Scan for the cell matching the given text and deliver its [X, Y] coordinate at center. 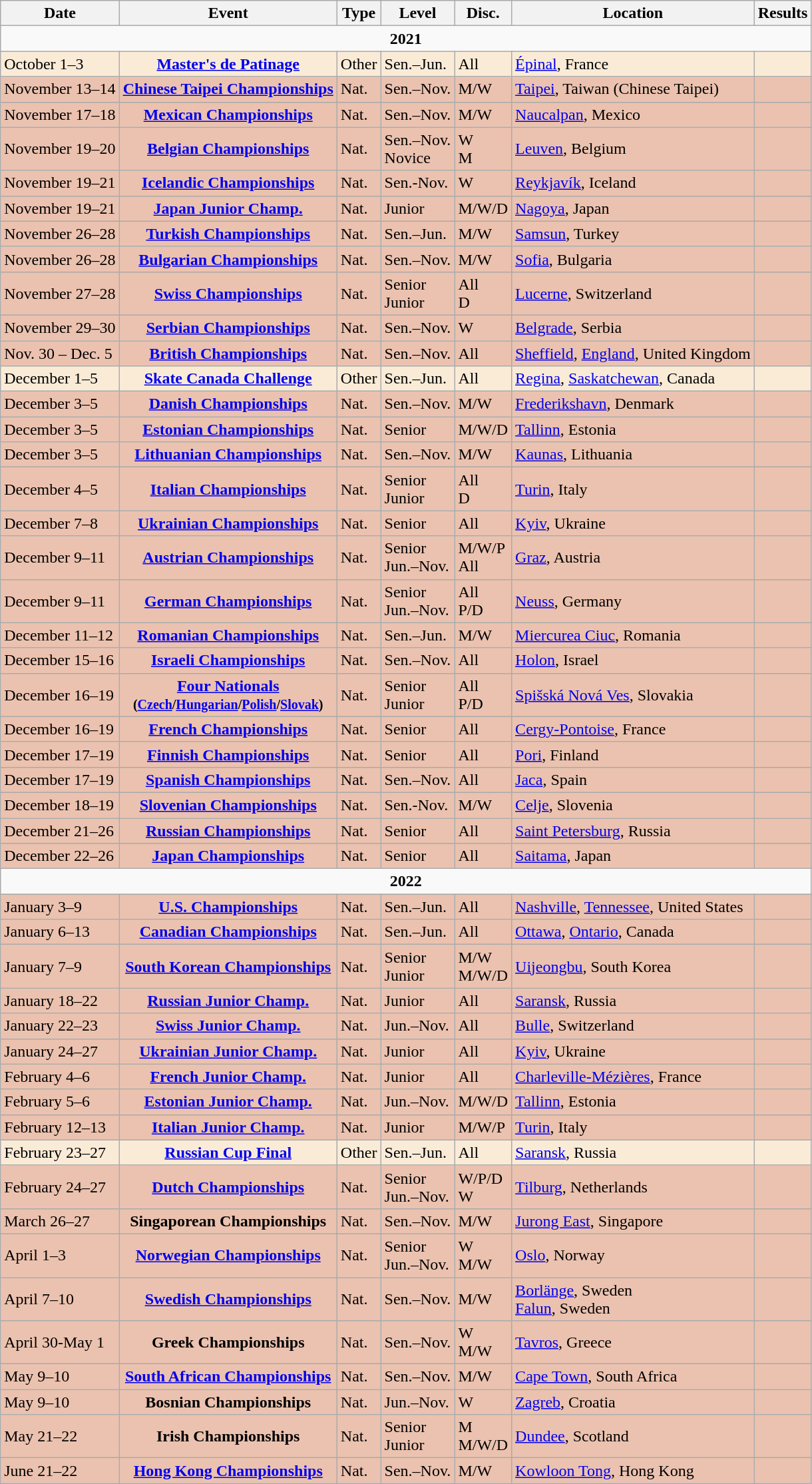
Canadian Championships [228, 932]
December 11–12 [60, 635]
Four Nationals(Czech/Hungarian/Polish/Slovak) [228, 695]
Lucerne, Switzerland [634, 293]
MM/W/D [483, 1437]
Holon, Israel [634, 660]
Belgian Championships [228, 149]
South Korean Championships [228, 967]
December 18–19 [60, 805]
2022 [406, 881]
Spanish Championships [228, 780]
January 22–23 [60, 1026]
Cape Town, South Africa [634, 1377]
November 17–18 [60, 115]
2021 [406, 39]
Type [359, 13]
Reykjavík, Iceland [634, 183]
January 24–27 [60, 1051]
November 13–14 [60, 89]
Slovenian Championships [228, 805]
Norwegian Championships [228, 1256]
February 4–6 [60, 1077]
December 7–8 [60, 523]
Oslo, Norway [634, 1256]
November 27–28 [60, 293]
Nagoya, Japan [634, 208]
Greek Championships [228, 1342]
Chinese Taipei Championships [228, 89]
Results [783, 13]
April 7–10 [60, 1298]
M/W/P [483, 1127]
Estonian Junior Champ. [228, 1102]
June 21–22 [60, 1471]
Russian Championships [228, 830]
German Championships [228, 601]
Frederikshavn, Denmark [634, 404]
January 3–9 [60, 907]
French Championships [228, 729]
Italian Junior Champ. [228, 1127]
Italian Championships [228, 489]
Location [634, 13]
Naucalpan, Mexico [634, 115]
Japan Championships [228, 856]
April 30-May 1 [60, 1342]
Jurong East, Singapore [634, 1221]
Japan Junior Champ. [228, 208]
Ukrainian Championships [228, 523]
Bulle, Switzerland [634, 1026]
Singaporean Championships [228, 1221]
Samsun, Turkey [634, 234]
Jaca, Spain [634, 780]
Taipei, Taiwan (Chinese Taipei) [634, 89]
Hong Kong Championships [228, 1471]
Zagreb, Croatia [634, 1402]
February 23–27 [60, 1152]
May 21–22 [60, 1437]
French Junior Champ. [228, 1077]
Nov. 30 – Dec. 5 [60, 354]
Austrian Championships [228, 558]
Ottawa, Ontario, Canada [634, 932]
Serbian Championships [228, 328]
February 24–27 [60, 1186]
Icelandic Championships [228, 183]
M/WM/W/D [483, 967]
Finnish Championships [228, 754]
Estonian Championships [228, 429]
Cergy-Pontoise, France [634, 729]
Kaunas, Lithuania [634, 455]
Tilburg, Netherlands [634, 1186]
Tavros, Greece [634, 1342]
Kowloon Tong, Hong Kong [634, 1471]
Romanian Championships [228, 635]
Leuven, Belgium [634, 149]
Dutch Championships [228, 1186]
March 26–27 [60, 1221]
January 18–22 [60, 1001]
Charleville-Mézières, France [634, 1077]
January 7–9 [60, 967]
October 1–3 [60, 64]
Sofia, Bulgaria [634, 259]
Lithuanian Championships [228, 455]
Graz, Austria [634, 558]
Belgrade, Serbia [634, 328]
Miercurea Ciuc, Romania [634, 635]
U.S. Championships [228, 907]
Épinal, France [634, 64]
Bulgarian Championships [228, 259]
November 29–30 [60, 328]
Pori, Finland [634, 754]
Spišská Nová Ves, Slovakia [634, 695]
Nashville, Tennessee, United States [634, 907]
November 19–20 [60, 149]
Israeli Championships [228, 660]
WM [483, 149]
Master's de Patinage [228, 64]
Ukrainian Junior Champ. [228, 1051]
Sen.–Nov.Novice [418, 149]
December 15–16 [60, 660]
December 1–5 [60, 379]
Uijeongbu, South Korea [634, 967]
December 4–5 [60, 489]
January 6–13 [60, 932]
Russian Junior Champ. [228, 1001]
Regina, Saskatchewan, Canada [634, 379]
February 12–13 [60, 1127]
Irish Championships [228, 1437]
Danish Championships [228, 404]
M/W/PAll [483, 558]
Mexican Championships [228, 115]
Saint Petersburg, Russia [634, 830]
Date [60, 13]
Swiss Championships [228, 293]
Borlänge, SwedenFalun, Sweden [634, 1298]
Saitama, Japan [634, 856]
Swiss Junior Champ. [228, 1026]
Sheffield, England, United Kingdom [634, 354]
April 1–3 [60, 1256]
Level [418, 13]
Russian Cup Final [228, 1152]
December 21–26 [60, 830]
February 5–6 [60, 1102]
Turkish Championships [228, 234]
South African Championships [228, 1377]
W/P/DW [483, 1186]
Neuss, Germany [634, 601]
Celje, Slovenia [634, 805]
British Championships [228, 354]
Event [228, 13]
Disc. [483, 13]
Dundee, Scotland [634, 1437]
Skate Canada Challenge [228, 379]
Bosnian Championships [228, 1402]
Swedish Championships [228, 1298]
December 22–26 [60, 856]
